Find where the given text appears and provide that cell's center as [X, Y] coordinate. 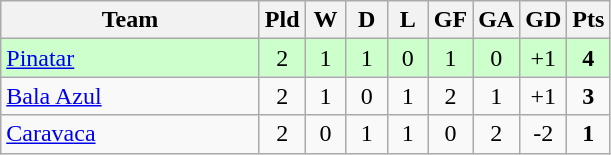
GD [544, 20]
Team [130, 20]
W [326, 20]
GA [496, 20]
4 [588, 58]
Caravaca [130, 134]
GF [450, 20]
3 [588, 96]
L [408, 20]
Pld [282, 20]
D [366, 20]
Pinatar [130, 58]
Pts [588, 20]
Bala Azul [130, 96]
-2 [544, 134]
